Output the (x, y) coordinate of the center of the cell containing the given text.  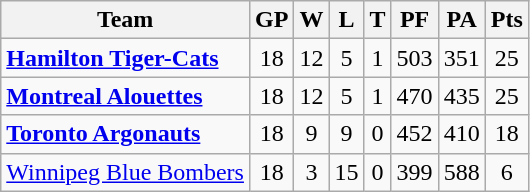
410 (462, 134)
452 (414, 134)
399 (414, 172)
435 (462, 96)
470 (414, 96)
Pts (506, 20)
Toronto Argonauts (126, 134)
588 (462, 172)
T (378, 20)
Winnipeg Blue Bombers (126, 172)
L (346, 20)
351 (462, 58)
W (312, 20)
Team (126, 20)
6 (506, 172)
503 (414, 58)
3 (312, 172)
Hamilton Tiger-Cats (126, 58)
GP (271, 20)
PF (414, 20)
15 (346, 172)
Montreal Alouettes (126, 96)
PA (462, 20)
